Detect which cell encompasses the target text, then output its [x, y] center coordinate. 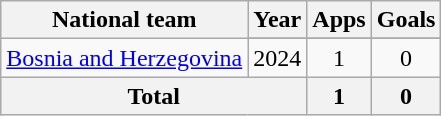
Bosnia and Herzegovina [124, 58]
National team [124, 20]
Year [278, 20]
Goals [406, 20]
Apps [339, 20]
Total [154, 96]
2024 [278, 58]
